Pinpoint the cell where the given text exists, returning its (X, Y) midpoint coordinate. 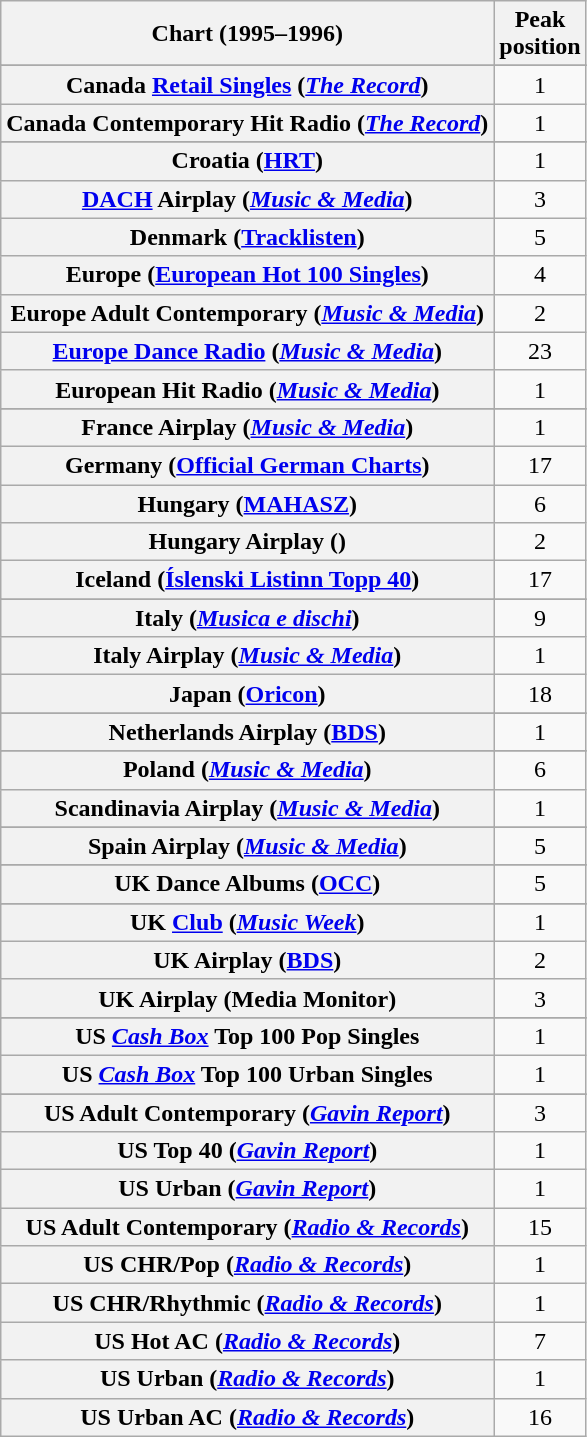
Canada Contemporary Hit Radio (The Record) (248, 123)
UK Airplay (BDS) (248, 960)
Europe Adult Contemporary (Music & Media) (248, 313)
UK Club (Music Week) (248, 922)
4 (540, 275)
23 (540, 351)
Hungary Airplay () (248, 542)
Europe Dance Radio (Music & Media) (248, 351)
Italy (Musica e dischi) (248, 618)
Europe (European Hot 100 Singles) (248, 275)
US Cash Box Top 100 Pop Singles (248, 1036)
US CHR/Rhythmic (Radio & Records) (248, 1303)
16 (540, 1417)
Germany (Official German Charts) (248, 465)
Italy Airplay (Music & Media) (248, 656)
US Urban AC (Radio & Records) (248, 1417)
Denmark (Tracklisten) (248, 237)
Croatia (HRT) (248, 161)
15 (540, 1227)
Netherlands Airplay (BDS) (248, 732)
9 (540, 618)
France Airplay (Music & Media) (248, 427)
US Cash Box Top 100 Urban Singles (248, 1074)
Scandinavia Airplay (Music & Media) (248, 808)
Chart (1995–1996) (248, 34)
European Hit Radio (Music & Media) (248, 389)
US Top 40 (Gavin Report) (248, 1151)
US Hot AC (Radio & Records) (248, 1341)
7 (540, 1341)
UK Dance Albums (OCC) (248, 884)
DACH Airplay (Music & Media) (248, 199)
US CHR/Pop (Radio & Records) (248, 1265)
US Urban (Gavin Report) (248, 1189)
UK Airplay (Media Monitor) (248, 998)
US Urban (Radio & Records) (248, 1379)
Hungary (MAHASZ) (248, 503)
US Adult Contemporary (Gavin Report) (248, 1113)
Canada Retail Singles (The Record) (248, 85)
US Adult Contemporary (Radio & Records) (248, 1227)
Poland (Music & Media) (248, 770)
18 (540, 694)
Peakposition (540, 34)
Japan (Oricon) (248, 694)
Iceland (Íslenski Listinn Topp 40) (248, 580)
Spain Airplay (Music & Media) (248, 846)
